Output the (X, Y) coordinate of the center of the cell containing the given text.  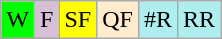
RR (198, 20)
#R (158, 20)
W (18, 20)
F (46, 20)
QF (118, 20)
SF (78, 20)
